From the cell containing the given text, extract its center point as (X, Y) coordinate. 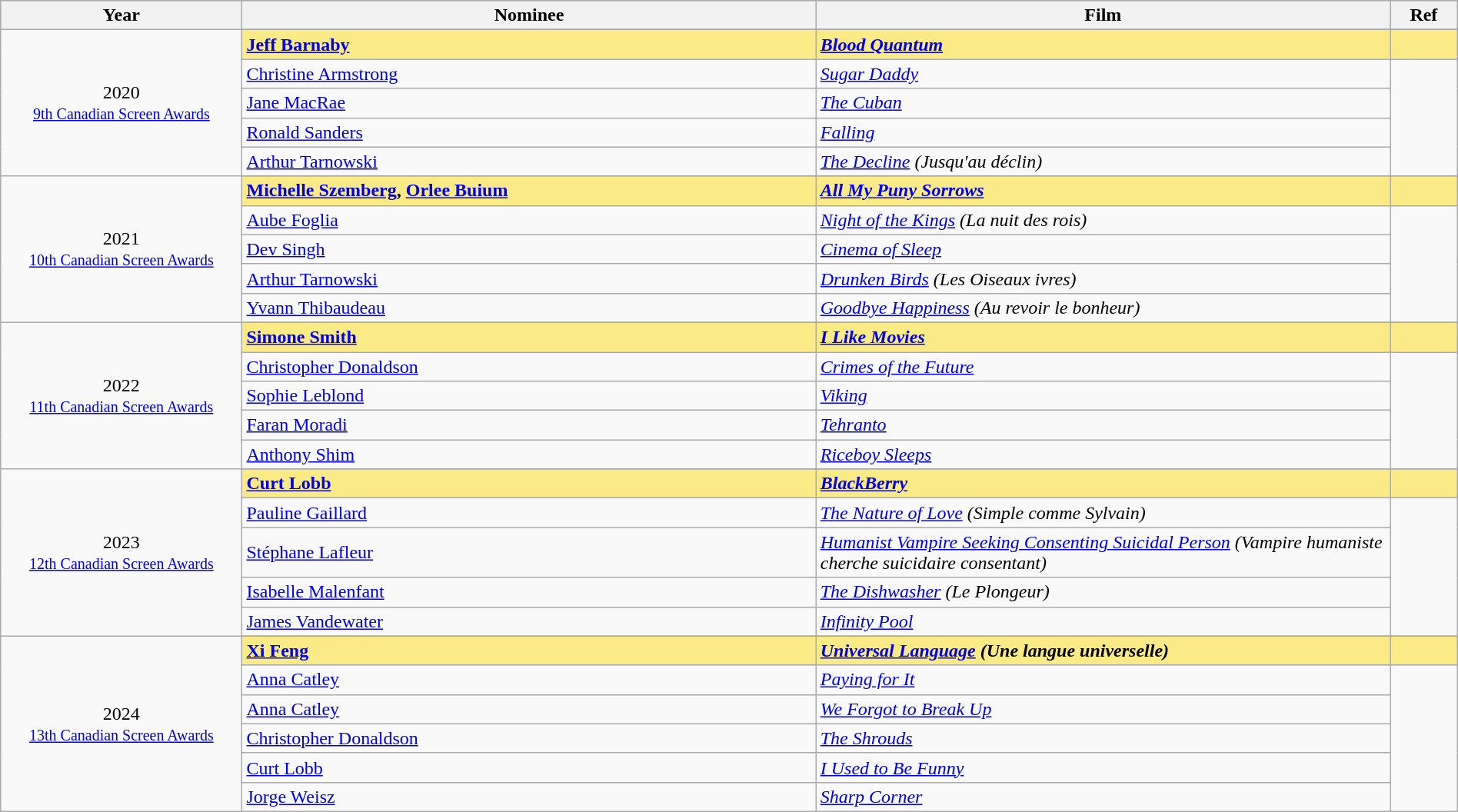
Ref (1424, 15)
Universal Language (Une langue universelle) (1103, 651)
Infinity Pool (1103, 621)
Falling (1103, 132)
Anthony Shim (529, 454)
2022 11th Canadian Screen Awards (121, 395)
Nominee (529, 15)
2023 12th Canadian Screen Awards (121, 552)
Faran Moradi (529, 425)
The Nature of Love (Simple comme Sylvain) (1103, 513)
Yvann Thibaudeau (529, 308)
Michelle Szemberg, Orlee Buium (529, 191)
James Vandewater (529, 621)
2024 13th Canadian Screen Awards (121, 724)
Xi Feng (529, 651)
Christine Armstrong (529, 74)
Blood Quantum (1103, 45)
We Forgot to Break Up (1103, 709)
The Cuban (1103, 103)
2021 10th Canadian Screen Awards (121, 249)
Tehranto (1103, 425)
Pauline Gaillard (529, 513)
All My Puny Sorrows (1103, 191)
The Decline (Jusqu'au déclin) (1103, 161)
Riceboy Sleeps (1103, 454)
Dev Singh (529, 249)
Sharp Corner (1103, 797)
Crimes of the Future (1103, 367)
Viking (1103, 396)
Simone Smith (529, 337)
Year (121, 15)
Jane MacRae (529, 103)
The Dishwasher (Le Plongeur) (1103, 592)
Drunken Birds (Les Oiseaux ivres) (1103, 278)
Jeff Barnaby (529, 45)
BlackBerry (1103, 484)
Ronald Sanders (529, 132)
The Shrouds (1103, 738)
Night of the Kings (La nuit des rois) (1103, 220)
Film (1103, 15)
Cinema of Sleep (1103, 249)
I Used to Be Funny (1103, 767)
I Like Movies (1103, 337)
Paying for It (1103, 680)
Stéphane Lafleur (529, 552)
Isabelle Malenfant (529, 592)
2020 9th Canadian Screen Awards (121, 103)
Sophie Leblond (529, 396)
Goodbye Happiness (Au revoir le bonheur) (1103, 308)
Aube Foglia (529, 220)
Humanist Vampire Seeking Consenting Suicidal Person (Vampire humaniste cherche suicidaire consentant) (1103, 552)
Jorge Weisz (529, 797)
Sugar Daddy (1103, 74)
